Return [x, y] of the center of cell containing provided text 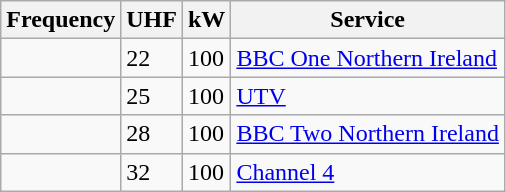
Service [368, 20]
Frequency [61, 20]
32 [152, 172]
UTV [368, 96]
UHF [152, 20]
28 [152, 134]
kW [206, 20]
22 [152, 58]
25 [152, 96]
BBC One Northern Ireland [368, 58]
Channel 4 [368, 172]
BBC Two Northern Ireland [368, 134]
